Detect which cell encompasses the target text, then output its [x, y] center coordinate. 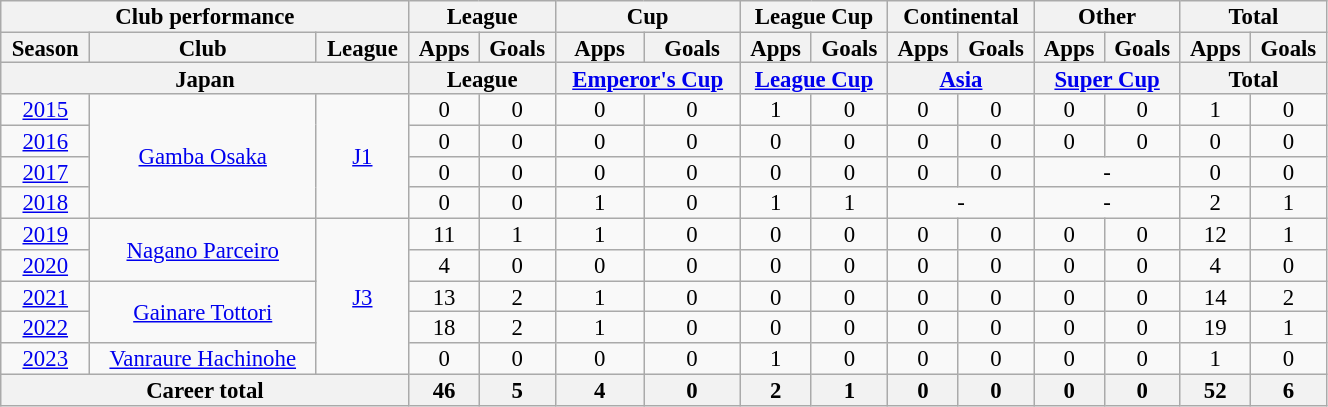
Club performance [205, 16]
2020 [46, 266]
13 [444, 296]
19 [1215, 328]
11 [444, 234]
J1 [362, 156]
2015 [46, 110]
2016 [46, 140]
46 [444, 390]
Season [46, 48]
Japan [205, 78]
Other [1107, 16]
12 [1215, 234]
2021 [46, 296]
Gainare Tottori [203, 312]
Club [203, 48]
5 [517, 390]
Continental [961, 16]
Cup [648, 16]
2019 [46, 234]
14 [1215, 296]
Gamba Osaka [203, 156]
Career total [205, 390]
18 [444, 328]
Asia [961, 78]
J3 [362, 297]
2023 [46, 358]
Emperor's Cup [648, 78]
52 [1215, 390]
2018 [46, 204]
2022 [46, 328]
Nagano Parceiro [203, 250]
Vanraure Hachinohe [203, 358]
Super Cup [1107, 78]
6 [1288, 390]
2017 [46, 172]
